Scan for the cell matching the given text and deliver its [X, Y] coordinate at center. 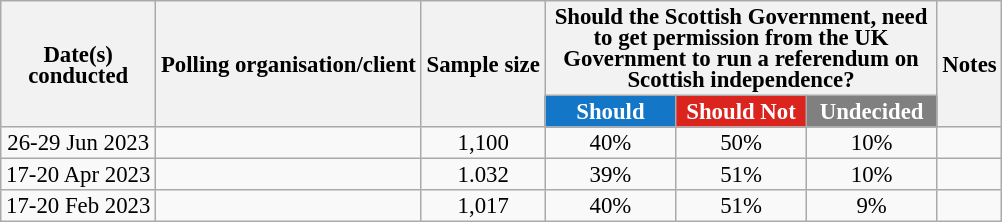
Date(s)conducted [78, 64]
Notes [970, 64]
Sample size [483, 64]
9% [872, 206]
Undecided [872, 112]
1,100 [483, 143]
17-20 Feb 2023 [78, 206]
Should Not [742, 112]
50% [742, 143]
17-20 Apr 2023 [78, 175]
Polling organisation/client [289, 64]
Should [610, 112]
26-29 Jun 2023 [78, 143]
Should the Scottish Government, need to get permission from the UK Government to run a referendum on Scottish independence? [741, 48]
1,017 [483, 206]
39% [610, 175]
1.032 [483, 175]
